Extract the (x, y) coordinate from the center of the cell holding the provided text.  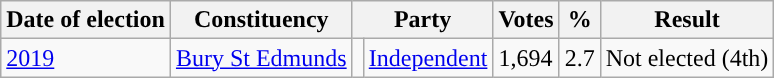
Result (687, 20)
Date of election (86, 20)
% (580, 20)
Votes (526, 20)
Not elected (4th) (687, 58)
Party (422, 20)
1,694 (526, 58)
Bury St Edmunds (261, 58)
Constituency (261, 20)
2019 (86, 58)
2.7 (580, 58)
Independent (428, 58)
